Return the (x, y) coordinate for the center point of the cell that contains the specified text.  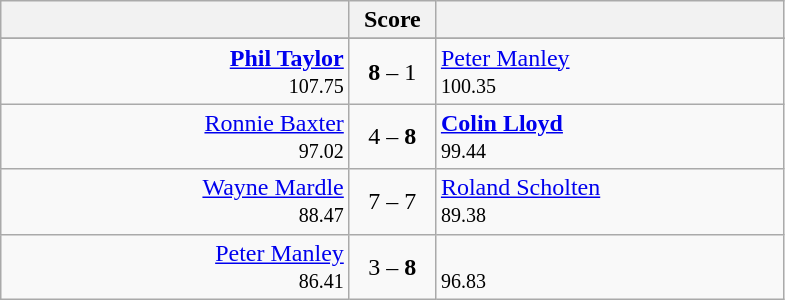
Score (392, 20)
4 – 8 (392, 136)
Colin Lloyd 99.44 (610, 136)
Ronnie Baxter 97.02 (176, 136)
Peter Manley 86.41 (176, 266)
3 – 8 (392, 266)
Peter Manley 100.35 (610, 72)
96.83 (610, 266)
Wayne Mardle 88.47 (176, 202)
Roland Scholten 89.38 (610, 202)
7 – 7 (392, 202)
Phil Taylor 107.75 (176, 72)
8 – 1 (392, 72)
